Pinpoint the cell where the given text exists, returning its [x, y] midpoint coordinate. 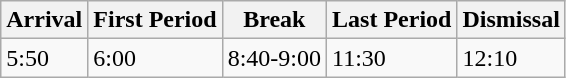
11:30 [392, 58]
Arrival [44, 20]
5:50 [44, 58]
Last Period [392, 20]
6:00 [155, 58]
12:10 [511, 58]
First Period [155, 20]
Dismissal [511, 20]
Break [274, 20]
8:40-9:00 [274, 58]
